From the cell containing the given text, extract its center point as [X, Y] coordinate. 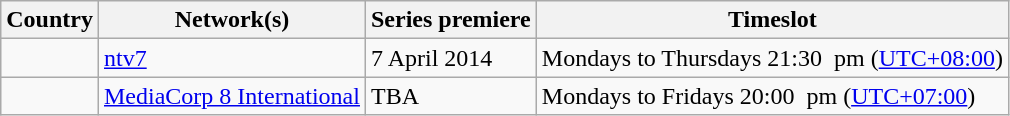
ntv7 [232, 58]
Mondays to Fridays 20:00 pm (UTC+07:00) [772, 96]
Country [50, 20]
Mondays to Thursdays 21:30 pm (UTC+08:00) [772, 58]
7 April 2014 [450, 58]
Series premiere [450, 20]
TBA [450, 96]
Timeslot [772, 20]
Network(s) [232, 20]
MediaCorp 8 International [232, 96]
